Return [x, y] of the center of cell containing provided text 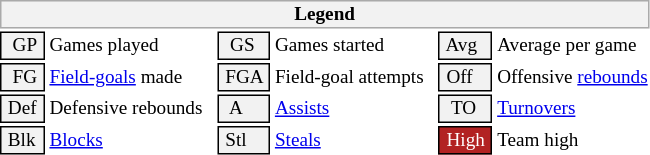
Off [466, 77]
Def [22, 108]
Team high [573, 140]
Offensive rebounds [573, 77]
Field-goals made [131, 77]
A [244, 108]
Games started [354, 46]
Turnovers [573, 108]
Stl [244, 140]
FG [22, 77]
Steals [354, 140]
High [466, 140]
Avg [466, 46]
FGA [244, 77]
Assists [354, 108]
Games played [131, 46]
GP [22, 46]
Blocks [131, 140]
Legend [324, 14]
Blk [22, 140]
GS [244, 46]
TO [466, 108]
Field-goal attempts [354, 77]
Defensive rebounds [131, 108]
Average per game [573, 46]
